Find where the given text appears and provide that cell's center as (X, Y) coordinate. 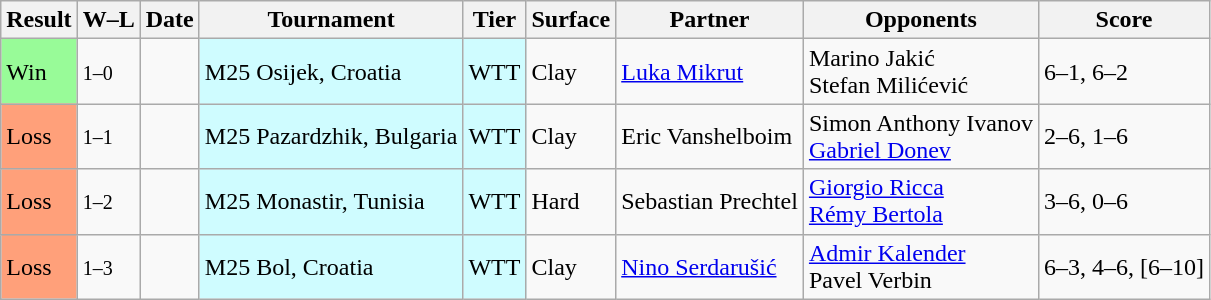
Giorgio Ricca Rémy Bertola (920, 202)
Luka Mikrut (710, 72)
Hard (571, 202)
Win (39, 72)
Date (170, 20)
1–0 (108, 72)
1–3 (108, 266)
Sebastian Prechtel (710, 202)
6–1, 6–2 (1124, 72)
Eric Vanshelboim (710, 136)
Opponents (920, 20)
1–2 (108, 202)
6–3, 4–6, [6–10] (1124, 266)
Partner (710, 20)
Admir Kalender Pavel Verbin (920, 266)
M25 Pazardzhik, Bulgaria (331, 136)
Score (1124, 20)
3–6, 0–6 (1124, 202)
Surface (571, 20)
M25 Monastir, Tunisia (331, 202)
Simon Anthony Ivanov Gabriel Donev (920, 136)
M25 Osijek, Croatia (331, 72)
Nino Serdarušić (710, 266)
2–6, 1–6 (1124, 136)
Result (39, 20)
Marino Jakić Stefan Milićević (920, 72)
M25 Bol, Croatia (331, 266)
W–L (108, 20)
1–1 (108, 136)
Tournament (331, 20)
Tier (494, 20)
